Identify which cell holds the provided text, then report its (x, y) central coordinate. 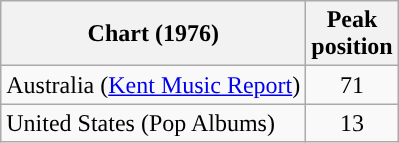
Australia (Kent Music Report) (154, 85)
United States (Pop Albums) (154, 123)
13 (352, 123)
71 (352, 85)
Peakposition (352, 34)
Chart (1976) (154, 34)
